Output the (x, y) coordinate of the center of the cell containing the given text.  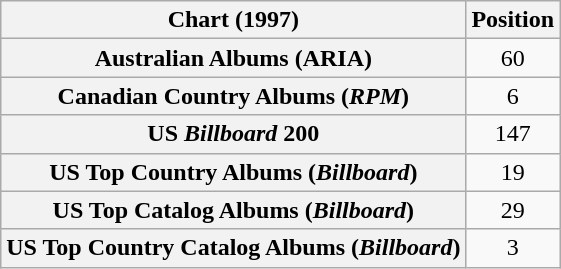
6 (513, 96)
Australian Albums (ARIA) (234, 58)
Position (513, 20)
US Billboard 200 (234, 134)
19 (513, 172)
3 (513, 248)
29 (513, 210)
US Top Country Catalog Albums (Billboard) (234, 248)
60 (513, 58)
Canadian Country Albums (RPM) (234, 96)
US Top Country Albums (Billboard) (234, 172)
Chart (1997) (234, 20)
US Top Catalog Albums (Billboard) (234, 210)
147 (513, 134)
